For the text-containing cell, return its midpoint in [x, y] coordinate format. 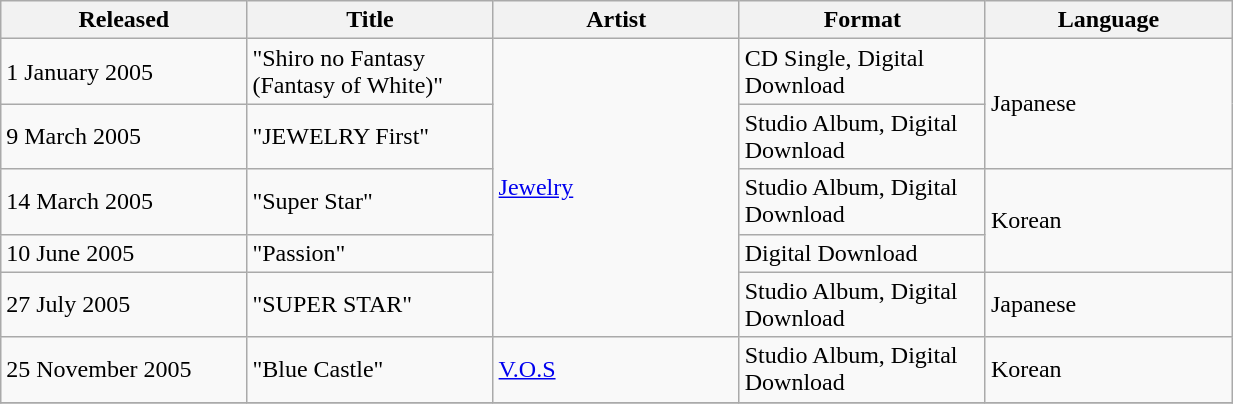
Digital Download [862, 253]
Jewelry [616, 188]
Artist [616, 20]
14 March 2005 [124, 202]
"Super Star" [370, 202]
"Blue Castle" [370, 370]
9 March 2005 [124, 136]
V.O.S [616, 370]
Language [1108, 20]
Released [124, 20]
1 January 2005 [124, 72]
10 June 2005 [124, 253]
"Shiro no Fantasy (Fantasy of White)" [370, 72]
Title [370, 20]
"Passion" [370, 253]
27 July 2005 [124, 304]
CD Single, Digital Download [862, 72]
Format [862, 20]
"SUPER STAR" [370, 304]
25 November 2005 [124, 370]
"JEWELRY First" [370, 136]
